Pinpoint the cell where the given text exists, returning its [x, y] midpoint coordinate. 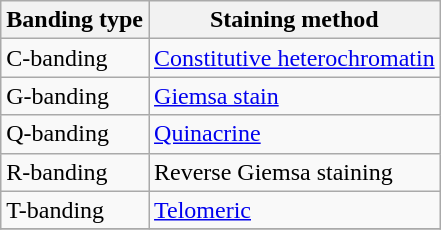
Banding type [75, 20]
Telomeric [295, 210]
Constitutive heterochromatin [295, 58]
Q-banding [75, 134]
Staining method [295, 20]
Giemsa stain [295, 96]
Reverse Giemsa staining [295, 172]
G-banding [75, 96]
T-banding [75, 210]
Quinacrine [295, 134]
R-banding [75, 172]
C-banding [75, 58]
